Pinpoint the cell where the given text exists, returning its (X, Y) midpoint coordinate. 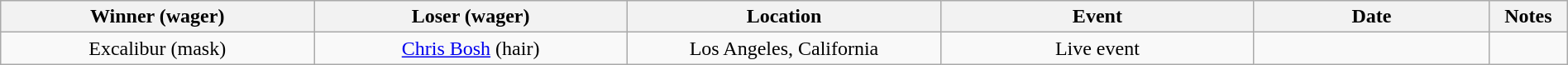
Winner (wager) (157, 17)
Excalibur (mask) (157, 48)
Date (1371, 17)
Loser (wager) (471, 17)
Los Angeles, California (784, 48)
Notes (1528, 17)
Chris Bosh (hair) (471, 48)
Event (1097, 17)
Live event (1097, 48)
Location (784, 17)
